For the text-containing cell, return its midpoint in (x, y) coordinate format. 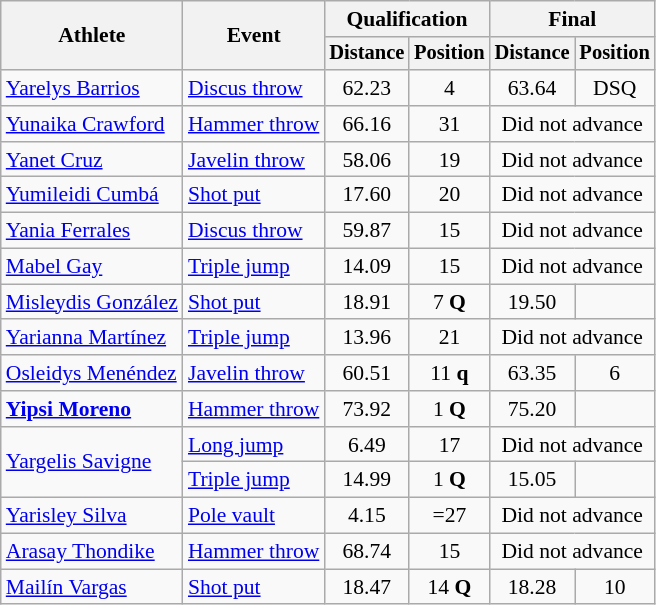
15.05 (532, 480)
Osleidys Menéndez (92, 373)
63.64 (532, 88)
59.87 (366, 231)
6.49 (366, 445)
Yanet Cruz (92, 160)
18.28 (532, 587)
62.23 (366, 88)
=27 (449, 516)
58.06 (366, 160)
11 q (449, 373)
Yunaika Crawford (92, 124)
18.91 (366, 302)
Qualification (406, 19)
Yumileidi Cumbá (92, 195)
Athlete (92, 36)
6 (614, 373)
21 (449, 338)
10 (614, 587)
18.47 (366, 587)
19.50 (532, 302)
Event (254, 36)
20 (449, 195)
66.16 (366, 124)
Yargelis Savigne (92, 462)
31 (449, 124)
60.51 (366, 373)
Yarianna Martínez (92, 338)
4.15 (366, 516)
73.92 (366, 409)
Yania Ferrales (92, 231)
Mailín Vargas (92, 587)
75.20 (532, 409)
14.09 (366, 267)
4 (449, 88)
14.99 (366, 480)
68.74 (366, 552)
Long jump (254, 445)
7 Q (449, 302)
19 (449, 160)
13.96 (366, 338)
17.60 (366, 195)
DSQ (614, 88)
Pole vault (254, 516)
Yarelys Barrios (92, 88)
17 (449, 445)
Yipsi Moreno (92, 409)
Final (572, 19)
Mabel Gay (92, 267)
Yarisley Silva (92, 516)
Arasay Thondike (92, 552)
Misleydis González (92, 302)
63.35 (532, 373)
14 Q (449, 587)
